Capture the cell that displays the provided text and extract its [X, Y] central coordinate. 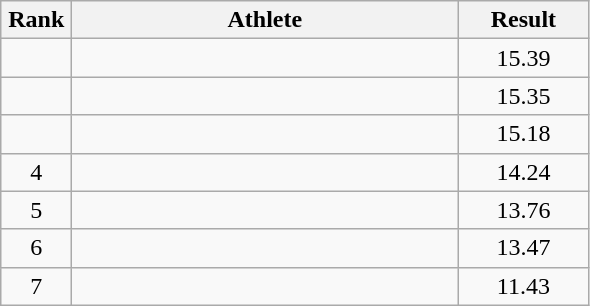
13.47 [524, 248]
15.35 [524, 96]
6 [36, 248]
5 [36, 210]
Result [524, 20]
11.43 [524, 286]
15.18 [524, 134]
13.76 [524, 210]
15.39 [524, 58]
Rank [36, 20]
Athlete [265, 20]
7 [36, 286]
4 [36, 172]
14.24 [524, 172]
